Find where the given text appears and provide that cell's center as [x, y] coordinate. 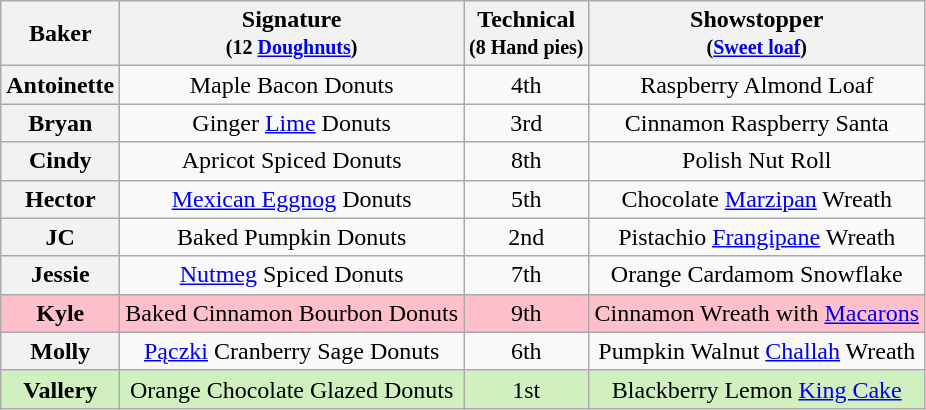
Nutmeg Spiced Donuts [292, 275]
Technical(8 Hand pies) [526, 34]
Signature(12 Doughnuts) [292, 34]
Baked Cinnamon Bourbon Donuts [292, 313]
Polish Nut Roll [757, 161]
Cindy [60, 161]
Jessie [60, 275]
Baker [60, 34]
5th [526, 199]
Maple Bacon Donuts [292, 85]
2nd [526, 237]
Raspberry Almond Loaf [757, 85]
Pumpkin Walnut Challah Wreath [757, 351]
Vallery [60, 389]
Apricot Spiced Donuts [292, 161]
Ginger Lime Donuts [292, 123]
Pączki Cranberry Sage Donuts [292, 351]
Hector [60, 199]
Kyle [60, 313]
Orange Chocolate Glazed Donuts [292, 389]
1st [526, 389]
Mexican Eggnog Donuts [292, 199]
Pistachio Frangipane Wreath [757, 237]
Antoinette [60, 85]
8th [526, 161]
JC [60, 237]
3rd [526, 123]
9th [526, 313]
Cinnamon Raspberry Santa [757, 123]
Cinnamon Wreath with Macarons [757, 313]
Baked Pumpkin Donuts [292, 237]
Blackberry Lemon King Cake [757, 389]
7th [526, 275]
Molly [60, 351]
Showstopper(Sweet loaf) [757, 34]
Chocolate Marzipan Wreath [757, 199]
Bryan [60, 123]
6th [526, 351]
4th [526, 85]
Orange Cardamom Snowflake [757, 275]
